Output the (X, Y) coordinate of the center of the cell containing the given text.  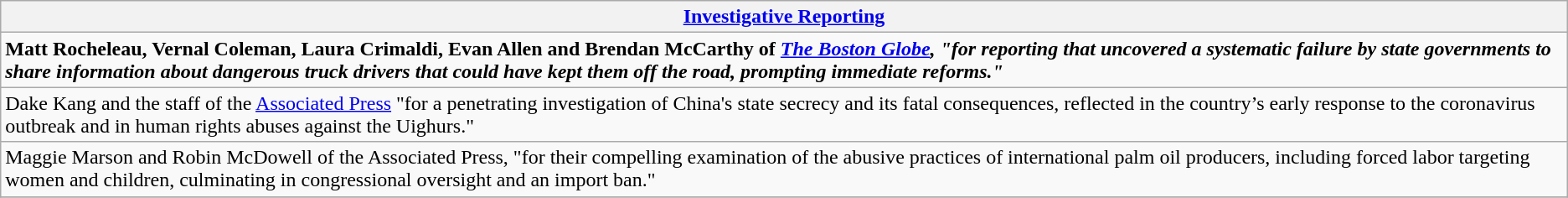
Investigative Reporting (784, 17)
